Locate the cell with the specified text and output its [x, y] center coordinate. 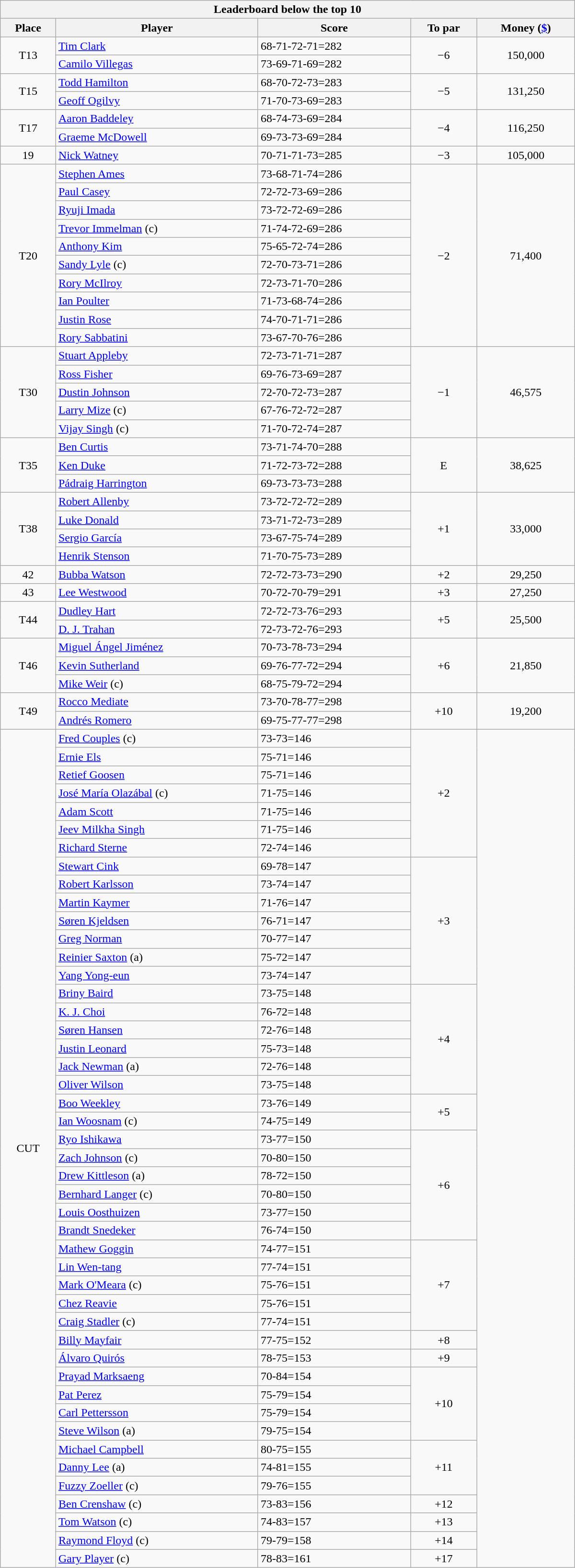
69-75-77-77=298 [334, 720]
72-74=146 [334, 848]
Stephen Ames [157, 173]
Anthony Kim [157, 247]
74-77=151 [334, 1249]
−6 [444, 55]
Camilo Villegas [157, 64]
68-71-72-71=282 [334, 46]
46,575 [526, 392]
150,000 [526, 55]
Rocco Mediate [157, 702]
Raymond Floyd (c) [157, 1540]
+4 [444, 1039]
80-75=155 [334, 1449]
Zach Johnson (c) [157, 1158]
76-74=150 [334, 1230]
Ernie Els [157, 756]
+7 [444, 1285]
−3 [444, 155]
68-74-73-69=284 [334, 119]
Fred Couples (c) [157, 738]
Ben Crenshaw (c) [157, 1504]
Geoff Ogilvy [157, 101]
Ben Curtis [157, 447]
Paul Casey [157, 192]
71-70-72-74=287 [334, 429]
116,250 [526, 128]
73-72-72-69=286 [334, 210]
Prayad Marksaeng [157, 1376]
72-72-73-76=293 [334, 611]
69-76-77-72=294 [334, 666]
Player [157, 28]
19 [28, 155]
−4 [444, 128]
21,850 [526, 666]
Luke Donald [157, 519]
Reinier Saxton (a) [157, 957]
76-71=147 [334, 921]
Justin Rose [157, 319]
79-75=154 [334, 1431]
Place [28, 28]
19,200 [526, 711]
Justin Leonard [157, 1048]
Greg Norman [157, 939]
Brandt Snedeker [157, 1230]
Leaderboard below the top 10 [287, 10]
Boo Weekley [157, 1103]
43 [28, 593]
Ken Duke [157, 465]
73-69-71-69=282 [334, 64]
27,250 [526, 593]
D. J. Trahan [157, 629]
+17 [444, 1558]
74-70-71-71=286 [334, 319]
74-83=157 [334, 1522]
T15 [28, 91]
Jeev Milkha Singh [157, 830]
Ryo Ishikawa [157, 1139]
Søren Hansen [157, 1030]
T17 [28, 128]
Graeme McDowell [157, 137]
29,250 [526, 575]
70-77=147 [334, 939]
Álvaro Quirós [157, 1358]
73-83=156 [334, 1504]
78-72=150 [334, 1176]
Aaron Baddeley [157, 119]
Robert Allenby [157, 501]
Fuzzy Zoeller (c) [157, 1486]
+9 [444, 1358]
+12 [444, 1504]
131,250 [526, 91]
Mark O'Meara (c) [157, 1285]
+8 [444, 1340]
Craig Stadler (c) [157, 1321]
Lin Wen-tang [157, 1267]
Henrik Stenson [157, 556]
+13 [444, 1522]
71-70-73-69=283 [334, 101]
T44 [28, 620]
Yang Yong-eun [157, 975]
Billy Mayfair [157, 1340]
Tim Clark [157, 46]
25,500 [526, 620]
Rory McIlroy [157, 283]
72-70-73-71=286 [334, 265]
Chez Reavie [157, 1303]
Mathew Goggin [157, 1249]
73-73=146 [334, 738]
73-67-70-76=286 [334, 338]
79-76=155 [334, 1486]
Larry Mize (c) [157, 410]
78-83=161 [334, 1558]
70-71-71-73=285 [334, 155]
Martin Kaymer [157, 902]
K. J. Choi [157, 1012]
70-84=154 [334, 1376]
Sergio García [157, 538]
77-75=152 [334, 1340]
Ryuji Imada [157, 210]
69-73-73-69=284 [334, 137]
−2 [444, 256]
Score [334, 28]
68-75-79-72=294 [334, 684]
Lee Westwood [157, 593]
Kevin Sutherland [157, 666]
Oliver Wilson [157, 1084]
105,000 [526, 155]
71-76=147 [334, 902]
Stuart Appleby [157, 356]
72-73-72-76=293 [334, 629]
T20 [28, 256]
Adam Scott [157, 812]
Ian Woosnam (c) [157, 1121]
75-73=148 [334, 1048]
73-76=149 [334, 1103]
72-72-73-69=286 [334, 192]
42 [28, 575]
76-72=148 [334, 1012]
69-76-73-69=287 [334, 374]
75-65-72-74=286 [334, 247]
Sandy Lyle (c) [157, 265]
70-73-78-73=294 [334, 647]
Ian Poulter [157, 301]
74-81=155 [334, 1467]
73-70-78-77=298 [334, 702]
Stewart Cink [157, 866]
73-71-72-73=289 [334, 519]
+1 [444, 529]
Nick Watney [157, 155]
CUT [28, 1148]
Richard Sterne [157, 848]
33,000 [526, 529]
71,400 [526, 256]
Rory Sabbatini [157, 338]
Money ($) [526, 28]
72-73-71-71=287 [334, 356]
Tom Watson (c) [157, 1522]
T35 [28, 465]
74-75=149 [334, 1121]
T49 [28, 711]
Vijay Singh (c) [157, 429]
To par [444, 28]
+11 [444, 1467]
Mike Weir (c) [157, 684]
Retief Goosen [157, 775]
Pádraig Harrington [157, 483]
73-71-74-70=288 [334, 447]
67-76-72-72=287 [334, 410]
73-72-72-72=289 [334, 501]
Steve Wilson (a) [157, 1431]
Ross Fisher [157, 374]
Louis Oosthuizen [157, 1212]
José María Olazábal (c) [157, 793]
38,625 [526, 465]
75-72=147 [334, 957]
71-73-68-74=286 [334, 301]
71-70-75-73=289 [334, 556]
70-72-70-79=291 [334, 593]
73-68-71-74=286 [334, 173]
Robert Karlsson [157, 884]
Bubba Watson [157, 575]
Drew Kittleson (a) [157, 1176]
−1 [444, 392]
Dudley Hart [157, 611]
E [444, 465]
73-67-75-74=289 [334, 538]
+14 [444, 1540]
68-70-72-73=283 [334, 82]
Gary Player (c) [157, 1558]
Miguel Ángel Jiménez [157, 647]
Jack Newman (a) [157, 1066]
Michael Campbell [157, 1449]
T30 [28, 392]
Carl Pettersson [157, 1413]
71-74-72-69=286 [334, 228]
69-78=147 [334, 866]
72-70-72-73=287 [334, 392]
Briny Baird [157, 993]
T46 [28, 666]
71-72-73-72=288 [334, 465]
T38 [28, 529]
Andrés Romero [157, 720]
72-73-71-70=286 [334, 283]
Bernhard Langer (c) [157, 1194]
78-75=153 [334, 1358]
Dustin Johnson [157, 392]
Danny Lee (a) [157, 1467]
T13 [28, 55]
Pat Perez [157, 1395]
72-72-73-73=290 [334, 575]
Søren Kjeldsen [157, 921]
69-73-73-73=288 [334, 483]
79-79=158 [334, 1540]
Todd Hamilton [157, 82]
−5 [444, 91]
Trevor Immelman (c) [157, 228]
